Return [X, Y] of the center of cell containing provided text 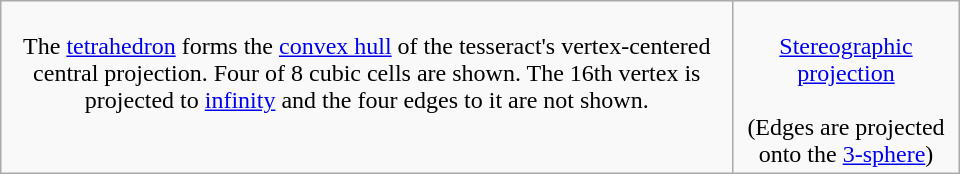
Stereographic projection(Edges are projected onto the 3-sphere) [846, 88]
